Extract the [x, y] coordinate from the center of the cell holding the provided text.  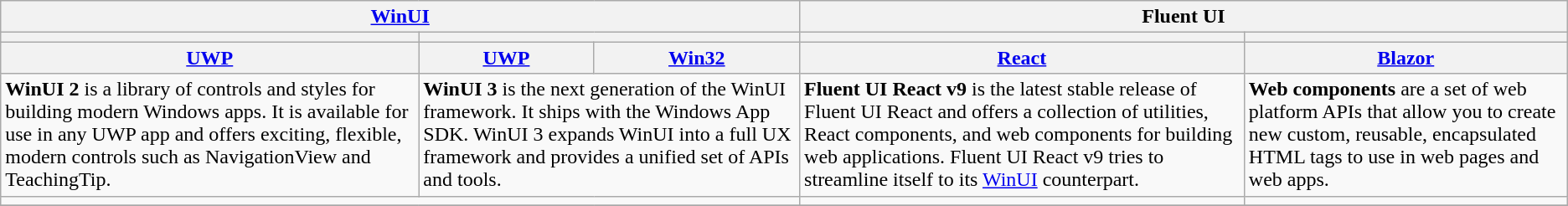
Fluent UI [1184, 17]
Win32 [697, 58]
WinUI [400, 17]
Web components are a set of web platform APIs that allow you to create new custom, reusable, encapsulated HTML tags to use in web pages and web apps. [1406, 135]
React [1022, 58]
Blazor [1406, 58]
